Return [X, Y] of the center of cell containing provided text 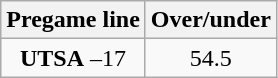
Over/under [210, 20]
54.5 [210, 58]
UTSA –17 [74, 58]
Pregame line [74, 20]
